Extract the (x, y) coordinate from the center of the cell holding the provided text.  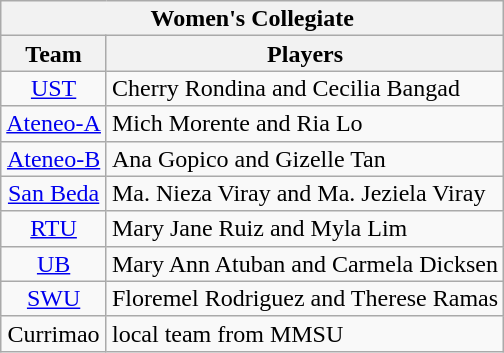
Cherry Rondina and Cecilia Bangad (304, 88)
Ateneo-A (54, 124)
RTU (54, 228)
Ana Gopico and Gizelle Tan (304, 158)
Ma. Nieza Viray and Ma. Jeziela Viray (304, 194)
Players (304, 54)
UST (54, 88)
Team (54, 54)
Women's Collegiate (252, 18)
Mary Ann Atuban and Carmela Dicksen (304, 264)
Mary Jane Ruiz and Myla Lim (304, 228)
Mich Morente and Ria Lo (304, 124)
Floremel Rodriguez and Therese Ramas (304, 298)
Currimao (54, 334)
UB (54, 264)
SWU (54, 298)
Ateneo-B (54, 158)
local team from MMSU (304, 334)
San Beda (54, 194)
